Locate the cell with the specified text and output its [x, y] center coordinate. 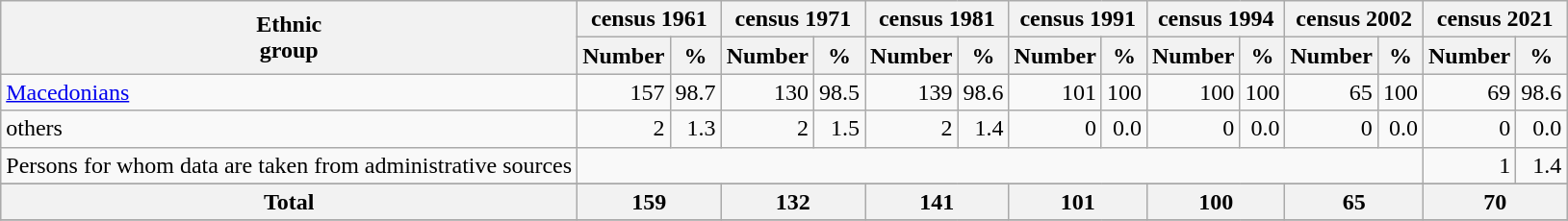
70 [1494, 202]
98.5 [839, 92]
98.7 [695, 92]
69 [1469, 92]
census 1981 [938, 19]
130 [767, 92]
132 [793, 202]
Persons for whom data are taken from administrative sources [289, 165]
census 2021 [1494, 19]
Total [289, 202]
1.3 [695, 129]
139 [912, 92]
census 1991 [1078, 19]
census 1971 [793, 19]
141 [938, 202]
census 1994 [1215, 19]
Ethnicgroup [289, 37]
Macedonians [289, 92]
1.5 [839, 129]
others [289, 129]
census 2002 [1353, 19]
1 [1469, 165]
census 1961 [649, 19]
159 [649, 202]
157 [624, 92]
